Scan for the cell matching the given text and deliver its [X, Y] coordinate at center. 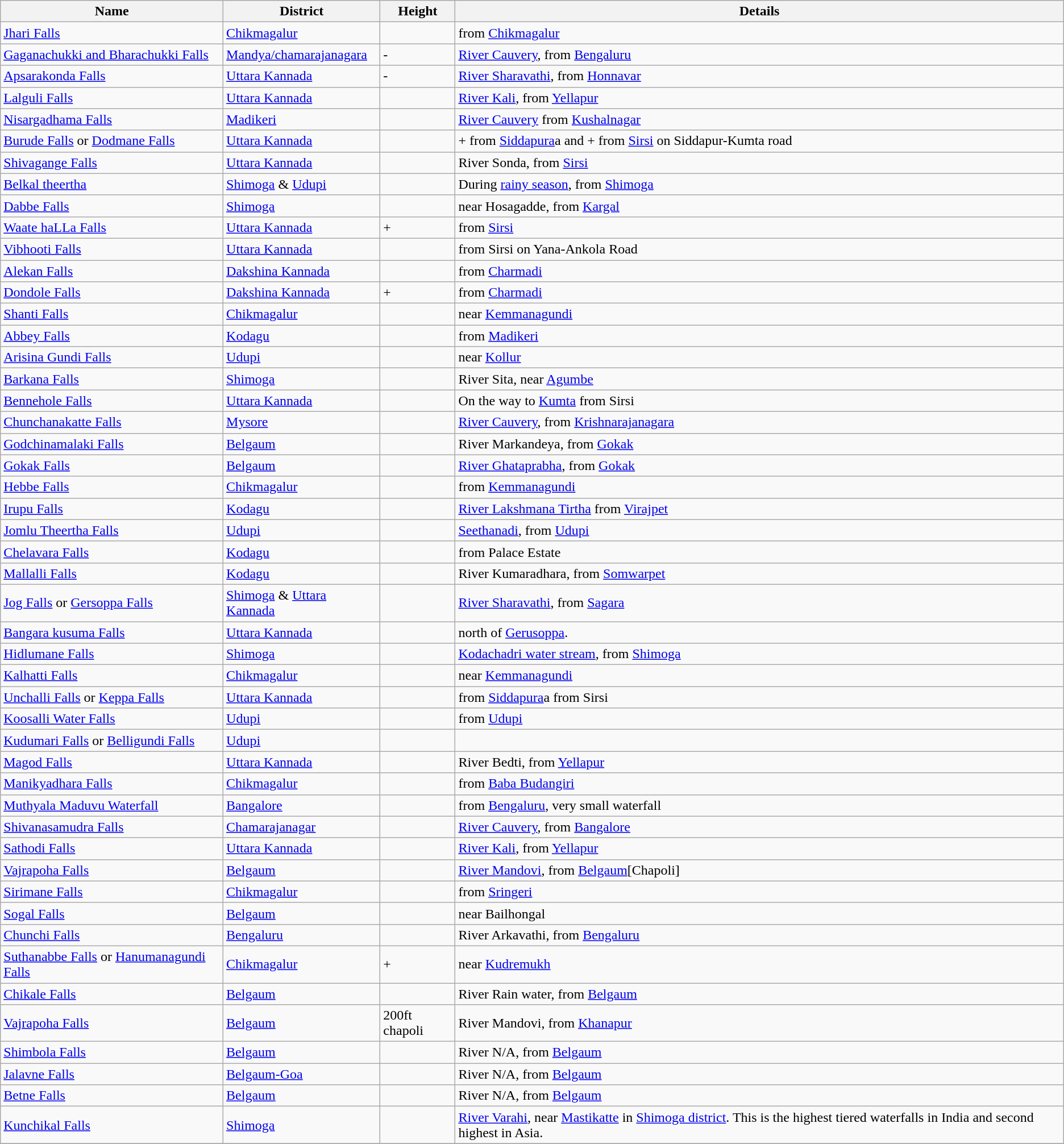
River Cauvery, from Bengaluru [759, 55]
Apsarakonda Falls [112, 76]
Chamarajanagar [302, 827]
near Hosagadde, from Kargal [759, 206]
near Kudremukh [759, 964]
from Udupi [759, 719]
River Lakshmana Tirtha from Virajpet [759, 509]
Mandya/chamarajanagara [302, 55]
Arisina Gundi Falls [112, 357]
from Sringeri [759, 892]
from Palace Estate [759, 552]
Bangalore [302, 805]
near Kollur [759, 357]
River Rain water, from Belgaum [759, 994]
Barkana Falls [112, 379]
Height [418, 11]
Jomlu Theertha Falls [112, 530]
Gokak Falls [112, 465]
+ from Siddapuraa and + from Sirsi on Siddapur-Kumta road [759, 141]
Madikeri [302, 119]
River Cauvery, from Bangalore [759, 827]
Gaganachukki and Bharachukki Falls [112, 55]
Godchinamalaki Falls [112, 444]
Sirimane Falls [112, 892]
Shimoga & Uttara Kannada [302, 602]
Kudumari Falls or Belligundi Falls [112, 741]
River Markandeya, from Gokak [759, 444]
Shivanasamudra Falls [112, 827]
Magod Falls [112, 762]
Shanti Falls [112, 314]
Unchalli Falls or Keppa Falls [112, 697]
Burude Falls or Dodmane Falls [112, 141]
Suthanabbe Falls or Hanumanagundi Falls [112, 964]
Betne Falls [112, 1096]
Name [112, 11]
Alekan Falls [112, 271]
Chelavara Falls [112, 552]
River Sonda, from Sirsi [759, 163]
River Sharavathi, from Sagara [759, 602]
Chikale Falls [112, 994]
Belkal theertha [112, 184]
Bangara kusuma Falls [112, 633]
Sathodi Falls [112, 848]
District [302, 11]
Bennehole Falls [112, 401]
Vibhooti Falls [112, 249]
Details [759, 11]
from Sirsi on Yana-Ankola Road [759, 249]
from Chikmagalur [759, 33]
Bengaluru [302, 935]
River Ghataprabha, from Gokak [759, 465]
Mallalli Falls [112, 573]
River Mandovi, from Khanapur [759, 1023]
Abbey Falls [112, 336]
Shimbola Falls [112, 1053]
from Sirsi [759, 227]
Irupu Falls [112, 509]
Muthyala Maduvu Waterfall [112, 805]
200ft chapoli [418, 1023]
Kunchikal Falls [112, 1125]
Mysore [302, 422]
Nisargadhama Falls [112, 119]
Kalhatti Falls [112, 676]
Chunchanakatte Falls [112, 422]
Koosalli Water Falls [112, 719]
from Baba Budangiri [759, 784]
River Mandovi, from Belgaum[Chapoli] [759, 870]
River Sharavathi, from Honnavar [759, 76]
River Sita, near Agumbe [759, 379]
Kodachadri water stream, from Shimoga [759, 654]
Hidlumane Falls [112, 654]
from Siddapuraa from Sirsi [759, 697]
Shimoga & Udupi [302, 184]
Jog Falls or Gersoppa Falls [112, 602]
Hebbe Falls [112, 487]
from Madikeri [759, 336]
north of Gerusoppa. [759, 633]
Seethanadi, from Udupi [759, 530]
During rainy season, from Shimoga [759, 184]
Belgaum-Goa [302, 1074]
Manikyadhara Falls [112, 784]
River Kumaradhara, from Somwarpet [759, 573]
River Bedti, from Yellapur [759, 762]
Shivagange Falls [112, 163]
River Cauvery, from Krishnarajanagara [759, 422]
Jalavne Falls [112, 1074]
Dondole Falls [112, 293]
Sogal Falls [112, 913]
Waate haLLa Falls [112, 227]
Chunchi Falls [112, 935]
River Cauvery from Kushalnagar [759, 119]
near Bailhongal [759, 913]
River Varahi, near Mastikatte in Shimoga district. This is the highest tiered waterfalls in India and second highest in Asia. [759, 1125]
Dabbe Falls [112, 206]
from Bengaluru, very small waterfall [759, 805]
Jhari Falls [112, 33]
from Kemmanagundi [759, 487]
On the way to Kumta from Sirsi [759, 401]
River Arkavathi, from Bengaluru [759, 935]
Lalguli Falls [112, 98]
